Provide the (x, y) coordinate of the cell's center where the given text is located.  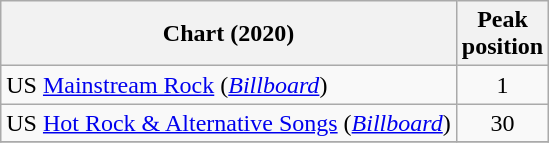
US Mainstream Rock (Billboard) (229, 85)
US Hot Rock & Alternative Songs (Billboard) (229, 123)
Peakposition (502, 34)
30 (502, 123)
1 (502, 85)
Chart (2020) (229, 34)
